From the cell containing the given text, extract its center point as (x, y) coordinate. 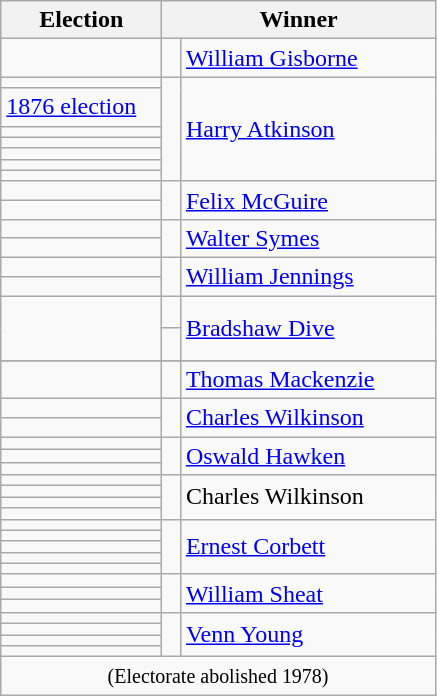
Oswald Hawken (308, 456)
Thomas Mackenzie (308, 380)
Harry Atkinson (308, 129)
William Jennings (308, 276)
Felix McGuire (308, 200)
William Gisborne (308, 58)
Ernest Corbett (308, 546)
Election (82, 20)
1876 election (82, 107)
Venn Young (308, 634)
(Electorate abolished 1978) (218, 676)
Winner (299, 20)
Walter Symes (308, 238)
Bradshaw Dive (308, 328)
William Sheat (308, 593)
